Provide the (X, Y) coordinate of the cell's center where the given text is located.  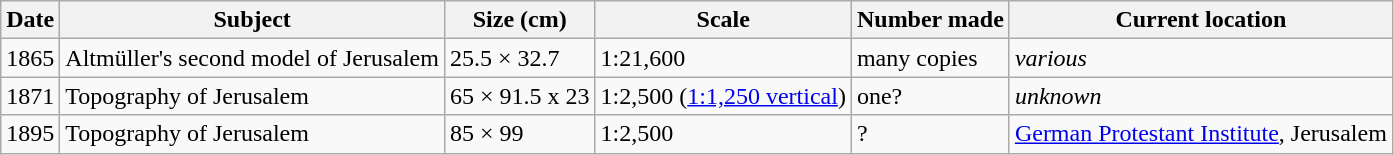
one? (930, 96)
Altmüller's second model of Jerusalem (252, 58)
1:2,500 (723, 134)
1895 (30, 134)
Scale (723, 20)
unknown (1200, 96)
various (1200, 58)
many copies (930, 58)
Date (30, 20)
65 × 91.5 x 23 (520, 96)
German Protestant Institute, Jerusalem (1200, 134)
Size (cm) (520, 20)
? (930, 134)
25.5 × 32.7 (520, 58)
1:2,500 (1:1,250 vertical) (723, 96)
85 × 99 (520, 134)
Subject (252, 20)
1:21,600 (723, 58)
Current location (1200, 20)
1865 (30, 58)
Number made (930, 20)
1871 (30, 96)
